Provide the [X, Y] coordinate of the cell's center where the given text is located.  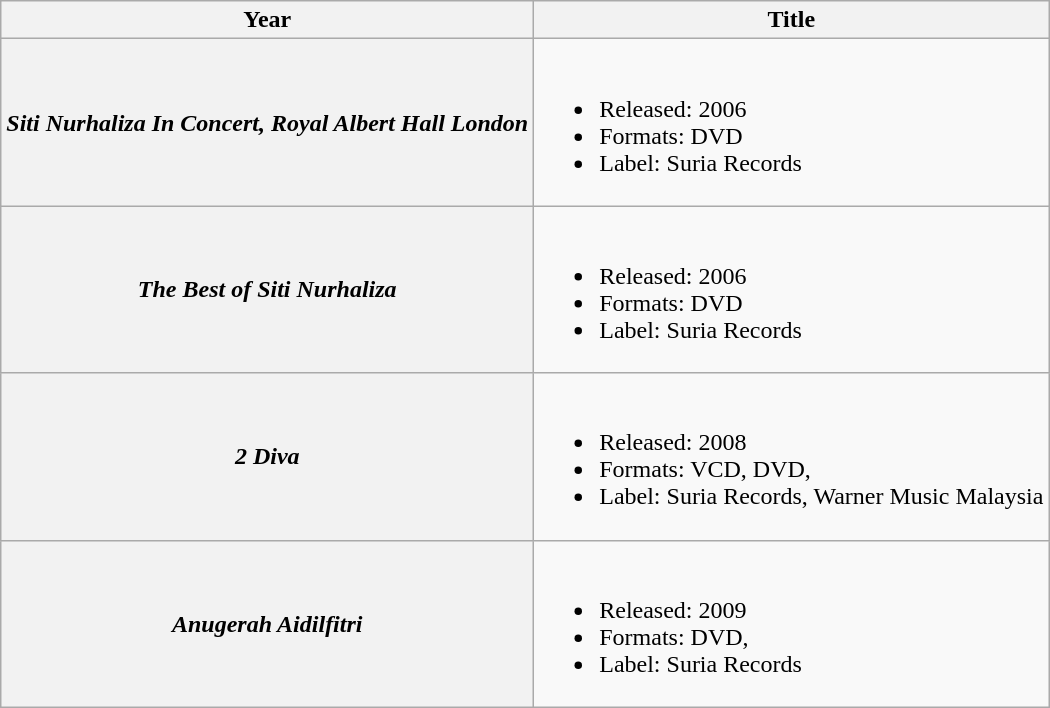
Year [268, 20]
The Best of Siti Nurhaliza [268, 290]
Released: 2008Formats: VCD, DVD,Label: Suria Records, Warner Music Malaysia [792, 456]
Anugerah Aidilfitri [268, 624]
2 Diva [268, 456]
Released: 2009Formats: DVD,Label: Suria Records [792, 624]
Title [792, 20]
Siti Nurhaliza In Concert, Royal Albert Hall London [268, 122]
